Determine the [X, Y] coordinate at the center of the cell enclosing the given text.  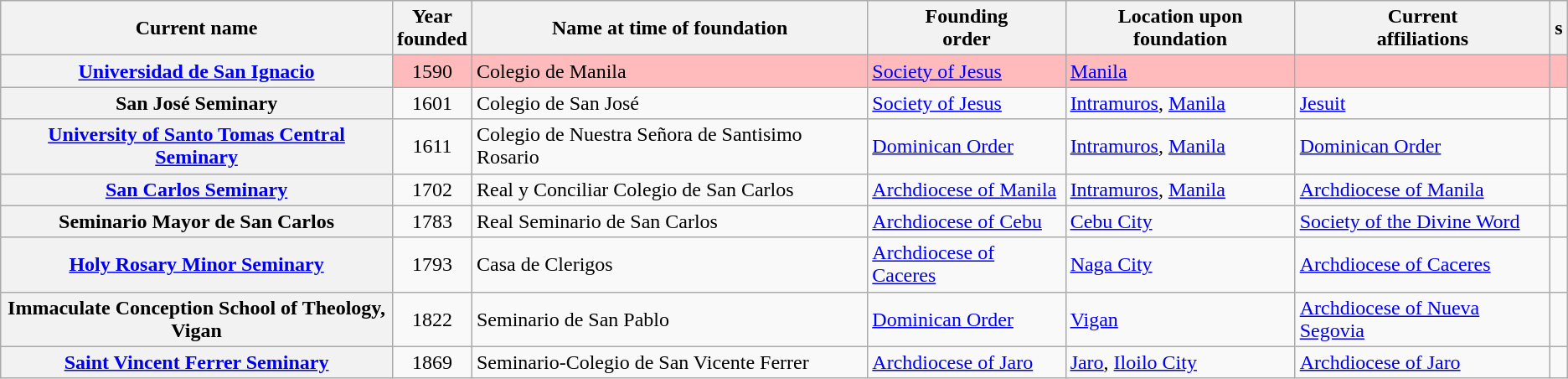
Seminario Mayor de San Carlos [197, 221]
1783 [432, 221]
Seminario-Colegio de San Vicente Ferrer [669, 362]
Casa de Clerigos [669, 265]
Real y Conciliar Colegio de San Carlos [669, 189]
1793 [432, 265]
Manila [1180, 71]
1590 [432, 71]
Jesuit [1422, 103]
University of Santo Tomas Central Seminary [197, 146]
Naga City [1180, 265]
Real Seminario de San Carlos [669, 221]
Holy Rosary Minor Seminary [197, 265]
Society of the Divine Word [1422, 221]
Current name [197, 29]
1822 [432, 319]
Saint Vincent Ferrer Seminary [197, 362]
Archdiocese of Nueva Segovia [1422, 319]
Seminario de San Pablo [669, 319]
1611 [432, 146]
Name at time of foundation [669, 29]
Foundingorder [967, 29]
Cebu City [1180, 221]
1702 [432, 189]
Immaculate Conception School of Theology, Vigan [197, 319]
Colegio de Nuestra Señora de Santisimo Rosario [669, 146]
Yearfounded [432, 29]
San José Seminary [197, 103]
Colegio de Manila [669, 71]
1601 [432, 103]
San Carlos Seminary [197, 189]
Universidad de San Ignacio [197, 71]
Jaro, Iloilo City [1180, 362]
Currentaffiliations [1422, 29]
1869 [432, 362]
Vigan [1180, 319]
Colegio de San José [669, 103]
Archdiocese of Cebu [967, 221]
s [1559, 29]
Location upon foundation [1180, 29]
